Identify which cell holds the provided text, then report its (X, Y) central coordinate. 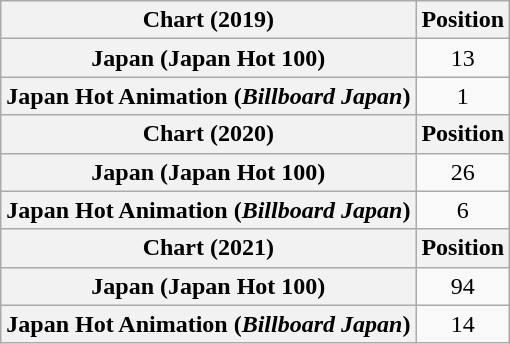
13 (463, 58)
Chart (2021) (208, 248)
14 (463, 324)
94 (463, 286)
Chart (2020) (208, 134)
6 (463, 210)
Chart (2019) (208, 20)
26 (463, 172)
1 (463, 96)
